Extract the (x, y) coordinate from the center of the cell holding the provided text.  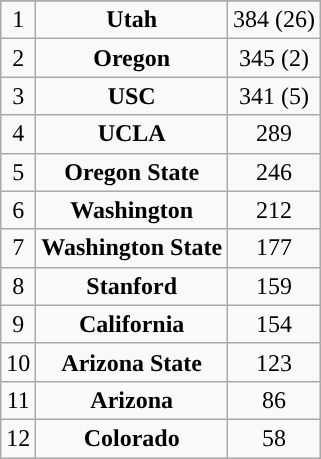
2 (18, 58)
Arizona (132, 400)
10 (18, 362)
154 (274, 324)
123 (274, 362)
159 (274, 286)
3 (18, 96)
11 (18, 400)
1 (18, 20)
58 (274, 438)
345 (2) (274, 58)
Colorado (132, 438)
USC (132, 96)
9 (18, 324)
Utah (132, 20)
UCLA (132, 134)
6 (18, 210)
384 (26) (274, 20)
86 (274, 400)
Washington (132, 210)
4 (18, 134)
5 (18, 172)
12 (18, 438)
246 (274, 172)
Washington State (132, 248)
Stanford (132, 286)
Arizona State (132, 362)
341 (5) (274, 96)
Oregon State (132, 172)
212 (274, 210)
7 (18, 248)
8 (18, 286)
California (132, 324)
Oregon (132, 58)
177 (274, 248)
289 (274, 134)
